Return (X, Y) of the center of cell containing provided text 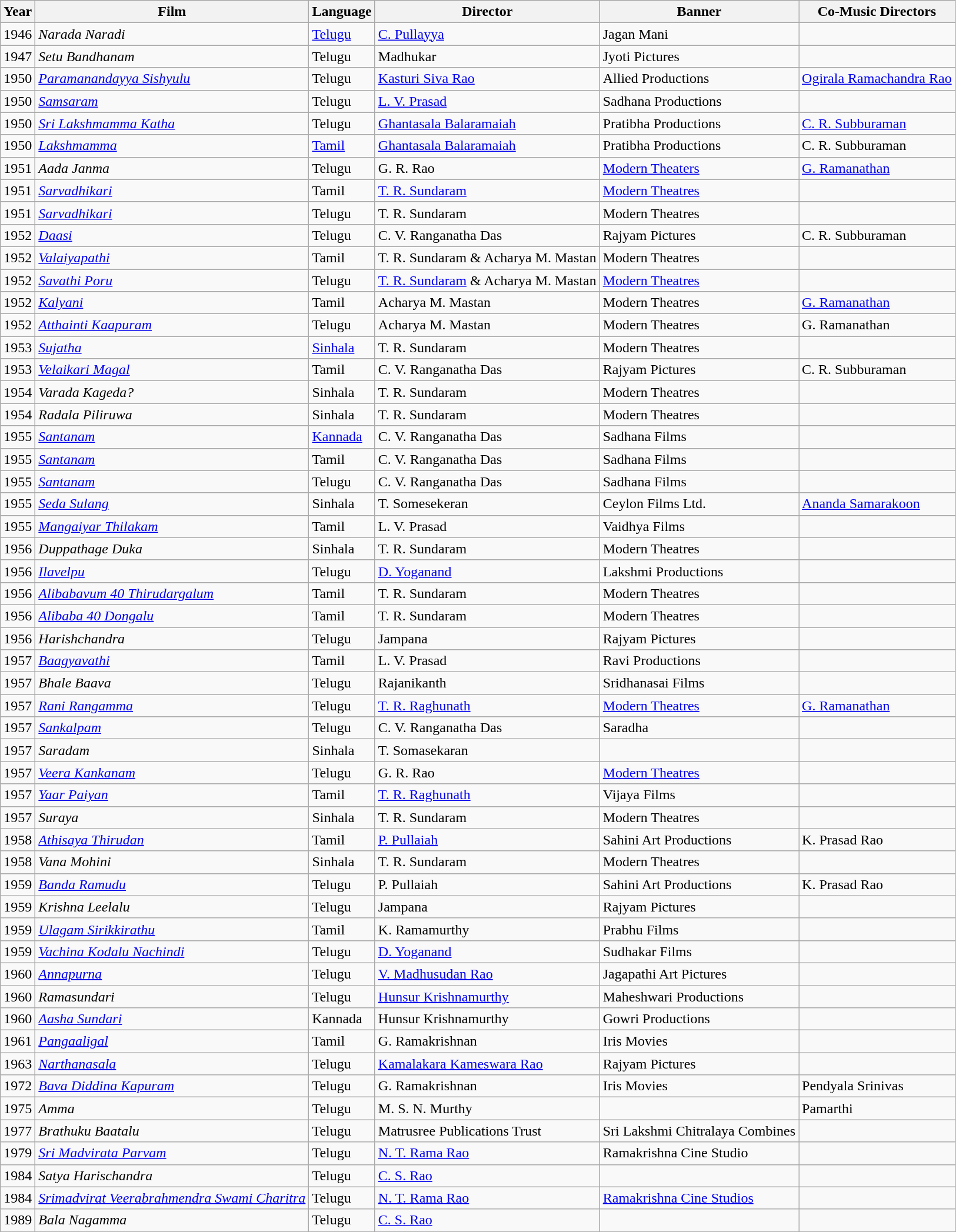
Ramakrishna Cine Studios (699, 1198)
Vijaya Films (699, 795)
Vachina Kodalu Nachindi (172, 951)
Srimadvirat Veerabrahmendra Swami Charitra (172, 1198)
Saradam (172, 750)
1977 (18, 1131)
Narthanasala (172, 1064)
Gowri Productions (699, 1019)
Velaikari Magal (172, 370)
Daasi (172, 235)
Ilavelpu (172, 571)
Samsaram (172, 101)
Language (342, 12)
Mangaiyar Thilakam (172, 526)
Year (18, 12)
Sujatha (172, 348)
Yaar Paiyan (172, 795)
Ogirala Ramachandra Rao (877, 79)
Brathuku Baatalu (172, 1131)
Narada Naradi (172, 34)
Modern Theaters (699, 168)
Varada Kageda? (172, 392)
Aasha Sundari (172, 1019)
1961 (18, 1041)
Sridhanasai Films (699, 683)
1946 (18, 34)
Prabhu Films (699, 929)
Harishchandra (172, 638)
Ramakrishna Cine Studio (699, 1153)
Pendyala Srinivas (877, 1086)
Suraya (172, 817)
Maheshwari Productions (699, 997)
Ulagam Sirikkirathu (172, 929)
Sri Lakshmamma Katha (172, 123)
Vana Mohini (172, 862)
Ravi Productions (699, 661)
Radala Piliruwa (172, 415)
Bava Diddina Kapuram (172, 1086)
Sudhakar Films (699, 951)
Ceylon Films Ltd. (699, 504)
Alibaba 40 Dongalu (172, 616)
Sri Madvirata Parvam (172, 1153)
M. S. N. Murthy (487, 1109)
Jagan Mani (699, 34)
Jyoti Pictures (699, 56)
1975 (18, 1109)
Co-Music Directors (877, 12)
1989 (18, 1220)
Satya Harischandra (172, 1176)
Bala Nagamma (172, 1220)
Director (487, 12)
Allied Productions (699, 79)
Saradha (699, 728)
Alibabavum 40 Thirudargalum (172, 593)
T. Somesekeran (487, 504)
Madhukar (487, 56)
Matrusree Publications Trust (487, 1131)
1972 (18, 1086)
T. Somasekaran (487, 750)
Veera Kankanam (172, 773)
Setu Bandhanam (172, 56)
Annapurna (172, 974)
Rani Rangamma (172, 706)
Athisaya Thirudan (172, 840)
Ramasundari (172, 997)
Banda Ramudu (172, 884)
Sri Lakshmi Chitralaya Combines (699, 1131)
C. Pullayya (487, 34)
1963 (18, 1064)
Banner (699, 12)
Lakshmamma (172, 146)
Amma (172, 1109)
Duppathage Duka (172, 549)
Lakshmi Productions (699, 571)
Ananda Samarakoon (877, 504)
K. Ramamurthy (487, 929)
V. Madhusudan Rao (487, 974)
Rajanikanth (487, 683)
Kalyani (172, 303)
Kasturi Siva Rao (487, 79)
1947 (18, 56)
Pamarthi (877, 1109)
Vaidhya Films (699, 526)
Savathi Poru (172, 281)
1979 (18, 1153)
Krishna Leelalu (172, 907)
Pangaaligal (172, 1041)
Sankalpam (172, 728)
Aada Janma (172, 168)
Baagyavathi (172, 661)
Film (172, 12)
Jagapathi Art Pictures (699, 974)
Seda Sulang (172, 504)
Paramanandayya Sishyulu (172, 79)
Valaiyapathi (172, 258)
Sadhana Productions (699, 101)
Kamalakara Kameswara Rao (487, 1064)
Bhale Baava (172, 683)
Atthainti Kaapuram (172, 325)
